For the text-containing cell, return its midpoint in [x, y] coordinate format. 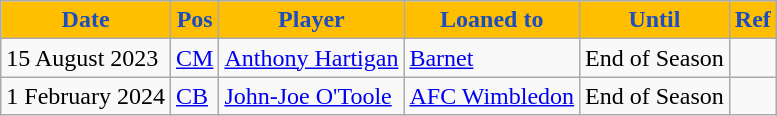
Barnet [492, 58]
Pos [194, 20]
Anthony Hartigan [312, 58]
AFC Wimbledon [492, 96]
15 August 2023 [86, 58]
CB [194, 96]
John-Joe O'Toole [312, 96]
1 February 2024 [86, 96]
Until [655, 20]
CM [194, 58]
Player [312, 20]
Ref [752, 20]
Date [86, 20]
Loaned to [492, 20]
